From the cell containing the given text, extract its center point as (X, Y) coordinate. 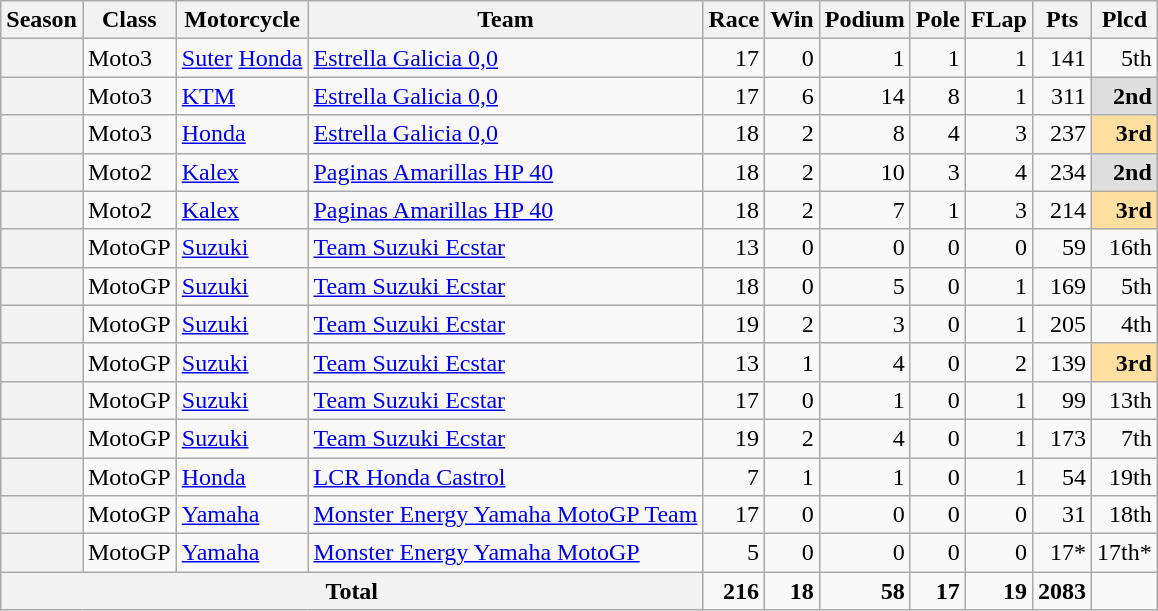
Total (352, 591)
Motorcycle (242, 20)
59 (1062, 248)
Pts (1062, 20)
KTM (242, 96)
19th (1125, 477)
Monster Energy Yamaha MotoGP Team (506, 515)
99 (1062, 400)
Suter Honda (242, 58)
Season (42, 20)
4th (1125, 324)
Plcd (1125, 20)
7th (1125, 438)
6 (792, 96)
237 (1062, 134)
Podium (864, 20)
LCR Honda Castrol (506, 477)
10 (864, 172)
173 (1062, 438)
234 (1062, 172)
FLap (998, 20)
Monster Energy Yamaha MotoGP (506, 553)
31 (1062, 515)
311 (1062, 96)
205 (1062, 324)
16th (1125, 248)
Race (734, 20)
214 (1062, 210)
216 (734, 591)
14 (864, 96)
18th (1125, 515)
139 (1062, 362)
141 (1062, 58)
Pole (938, 20)
Class (129, 20)
Team (506, 20)
13th (1125, 400)
17* (1062, 553)
2083 (1062, 591)
17th* (1125, 553)
54 (1062, 477)
58 (864, 591)
169 (1062, 286)
Win (792, 20)
